Detect which cell encompasses the target text, then output its [X, Y] center coordinate. 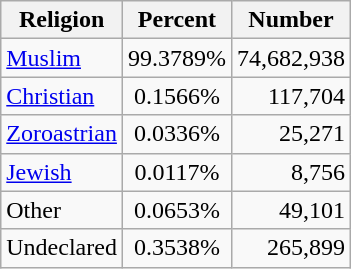
Jewish [62, 172]
Number [290, 20]
265,899 [290, 248]
25,271 [290, 134]
0.1566% [176, 96]
Zoroastrian [62, 134]
99.3789% [176, 58]
Other [62, 210]
Christian [62, 96]
117,704 [290, 96]
8,756 [290, 172]
Muslim [62, 58]
49,101 [290, 210]
0.0653% [176, 210]
0.0336% [176, 134]
74,682,938 [290, 58]
Undeclared [62, 248]
0.0117% [176, 172]
0.3538% [176, 248]
Percent [176, 20]
Religion [62, 20]
